Output the [x, y] coordinate of the center of the cell containing the given text.  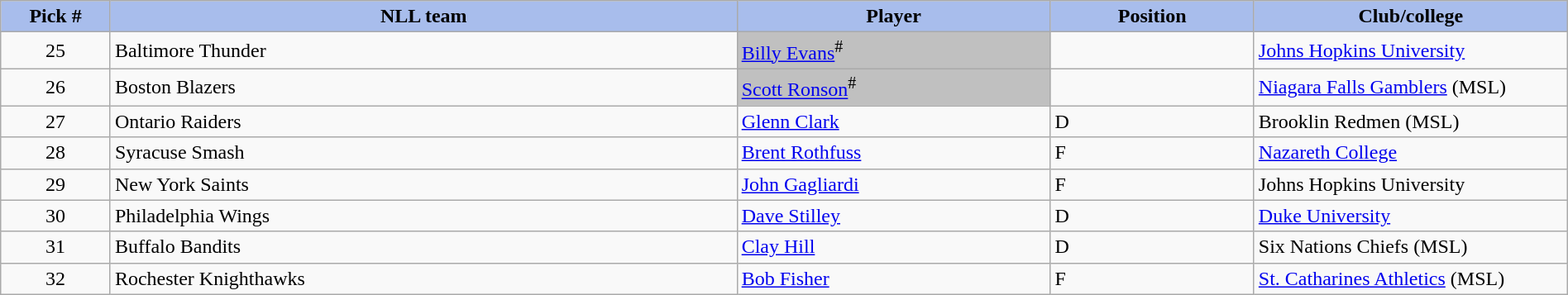
Brooklin Redmen (MSL) [1411, 121]
Nazareth College [1411, 153]
St. Catharines Athletics (MSL) [1411, 278]
Ontario Raiders [423, 121]
Club/college [1411, 17]
John Gagliardi [893, 184]
Buffalo Bandits [423, 247]
Baltimore Thunder [423, 51]
Clay Hill [893, 247]
Boston Blazers [423, 88]
28 [56, 153]
Bob Fisher [893, 278]
30 [56, 216]
Philadelphia Wings [423, 216]
32 [56, 278]
Six Nations Chiefs (MSL) [1411, 247]
Rochester Knighthawks [423, 278]
Scott Ronson# [893, 88]
Pick # [56, 17]
29 [56, 184]
Glenn Clark [893, 121]
25 [56, 51]
27 [56, 121]
Player [893, 17]
Billy Evans# [893, 51]
31 [56, 247]
Brent Rothfuss [893, 153]
NLL team [423, 17]
Position [1152, 17]
Niagara Falls Gamblers (MSL) [1411, 88]
New York Saints [423, 184]
Dave Stilley [893, 216]
26 [56, 88]
Syracuse Smash [423, 153]
Duke University [1411, 216]
